Output the (x, y) coordinate of the center of the cell containing the given text.  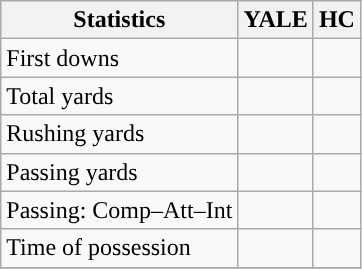
Statistics (120, 20)
YALE (276, 20)
Total yards (120, 96)
Rushing yards (120, 134)
Time of possession (120, 248)
First downs (120, 58)
HC (336, 20)
Passing yards (120, 172)
Passing: Comp–Att–Int (120, 210)
